Output the (x, y) coordinate of the center of the cell containing the given text.  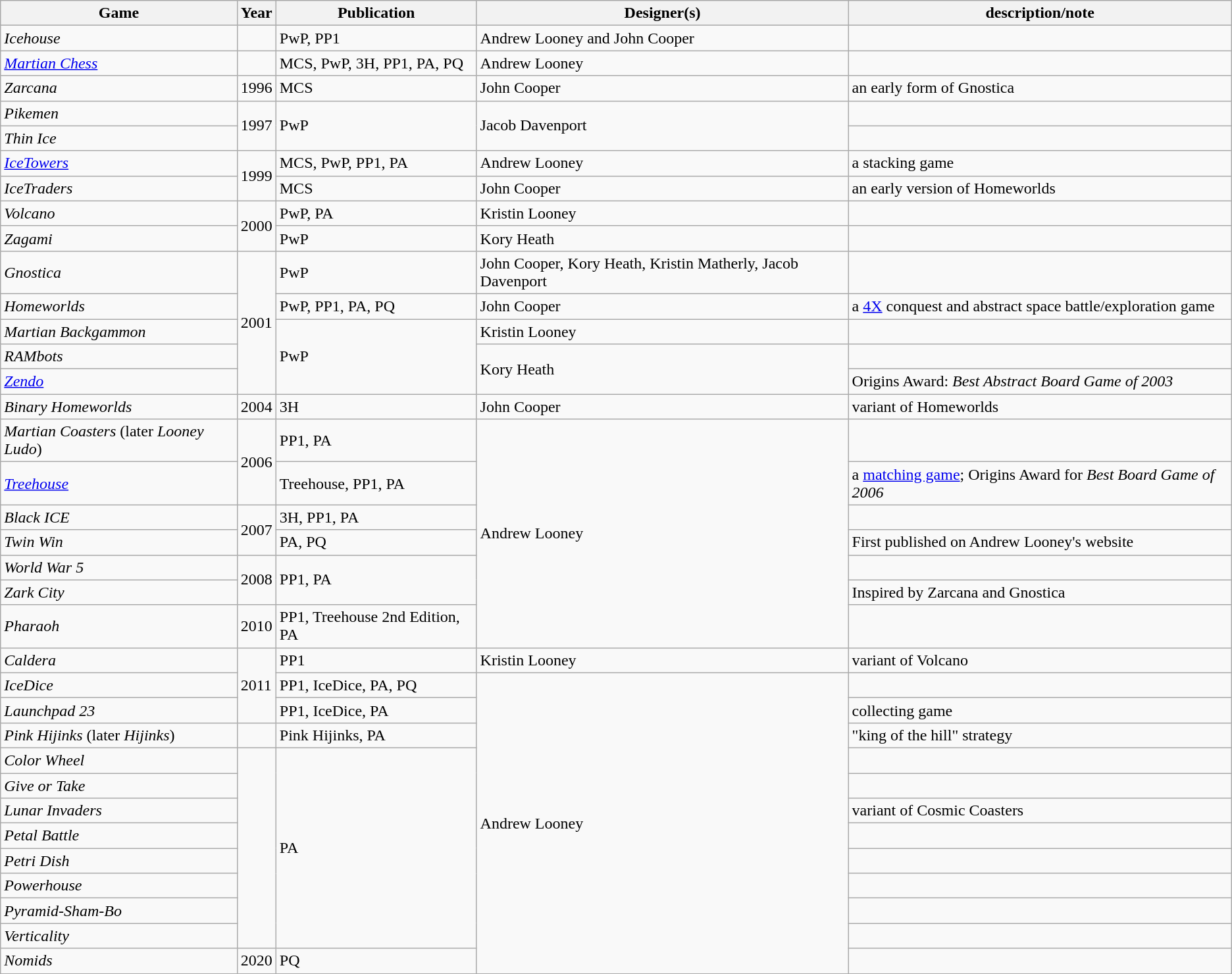
Pyramid-Sham-Bo (118, 911)
Black ICE (118, 517)
Give or Take (118, 785)
MCS, PwP, 3H, PP1, PA, PQ (376, 63)
IceTraders (118, 188)
Twin Win (118, 542)
IceDice (118, 685)
Pink Hijinks, PA (376, 735)
Petal Battle (118, 836)
Martian Coasters (later Looney Ludo) (118, 441)
Thin Ice (118, 138)
Treehouse, PP1, PA (376, 483)
RAMbots (118, 357)
Zark City (118, 592)
Martian Backgammon (118, 331)
1997 (257, 126)
Andrew Looney and John Cooper (662, 38)
Binary Homeworlds (118, 407)
PwP, PA (376, 213)
Publication (376, 13)
Year (257, 13)
Launchpad 23 (118, 710)
PP1, IceDice, PA, PQ (376, 685)
Zagami (118, 238)
Zendo (118, 382)
a stacking game (1040, 163)
PQ (376, 961)
collecting game (1040, 710)
PA, PQ (376, 542)
2020 (257, 961)
Inspired by Zarcana and Gnostica (1040, 592)
2000 (257, 226)
Icehouse (118, 38)
PwP, PP1 (376, 38)
MCS, PwP, PP1, PA (376, 163)
Verticality (118, 936)
Treehouse (118, 483)
2006 (257, 462)
PP1, IceDice, PA (376, 710)
Designer(s) (662, 13)
World War 5 (118, 567)
PwP, PP1, PA, PQ (376, 306)
PP1 (376, 660)
PP1, Treehouse 2nd Edition, PA (376, 627)
Martian Chess (118, 63)
2011 (257, 685)
variant of Volcano (1040, 660)
Petri Dish (118, 861)
PA (376, 848)
IceTowers (118, 163)
2004 (257, 407)
"king of the hill" strategy (1040, 735)
Jacob Davenport (662, 126)
variant of Homeworlds (1040, 407)
Game (118, 13)
Nomids (118, 961)
Gnostica (118, 272)
Volcano (118, 213)
2010 (257, 627)
variant of Cosmic Coasters (1040, 811)
First published on Andrew Looney's website (1040, 542)
a 4X conquest and abstract space battle/exploration game (1040, 306)
Pikemen (118, 113)
John Cooper, Kory Heath, Kristin Matherly, Jacob Davenport (662, 272)
an early version of Homeworlds (1040, 188)
1999 (257, 176)
Pharaoh (118, 627)
Zarcana (118, 88)
2001 (257, 322)
Powerhouse (118, 886)
Pink Hijinks (later Hijinks) (118, 735)
Origins Award: Best Abstract Board Game of 2003 (1040, 382)
an early form of Gnostica (1040, 88)
description/note (1040, 13)
Homeworlds (118, 306)
a matching game; Origins Award for Best Board Game of 2006 (1040, 483)
2008 (257, 580)
Caldera (118, 660)
2007 (257, 530)
Color Wheel (118, 760)
3H (376, 407)
3H, PP1, PA (376, 517)
Lunar Invaders (118, 811)
1996 (257, 88)
